Find where the given text appears and provide that cell's center as (x, y) coordinate. 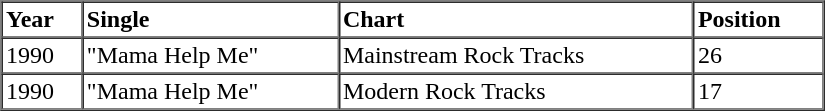
Chart (516, 20)
Position (758, 20)
26 (758, 56)
Modern Rock Tracks (516, 92)
Mainstream Rock Tracks (516, 56)
17 (758, 92)
Year (42, 20)
Single (210, 20)
